Return [X, Y] of the center of cell containing provided text 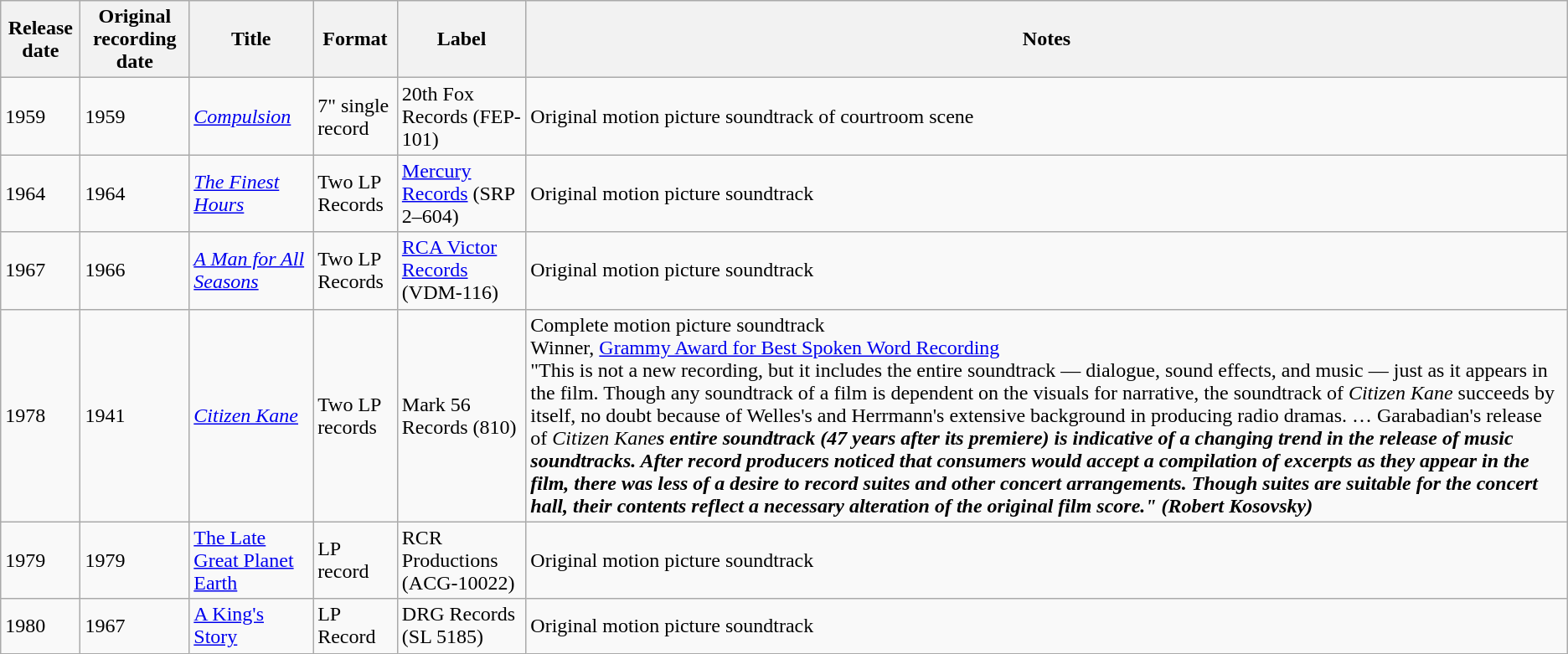
20th Fox Records (FEP-101) [461, 116]
1966 [135, 270]
LP record [355, 560]
LP Record [355, 626]
Original motion picture soundtrack of courtroom scene [1047, 116]
A King's Story [251, 626]
Compulsion [251, 116]
RCA Victor Records (VDM-116) [461, 270]
Original recording date [135, 39]
Title [251, 39]
Citizen Kane [251, 415]
Mark 56 Records (810) [461, 415]
1978 [40, 415]
Format [355, 39]
1980 [40, 626]
DRG Records (SL 5185) [461, 626]
Release date [40, 39]
Label [461, 39]
The Late Great Planet Earth [251, 560]
A Man for All Seasons [251, 270]
The Finest Hours [251, 193]
Mercury Records (SRP 2–604) [461, 193]
Notes [1047, 39]
RCR Productions (ACG-10022) [461, 560]
1941 [135, 415]
Two LP records [355, 415]
7" single record [355, 116]
